From the cell containing the given text, extract its center point as [x, y] coordinate. 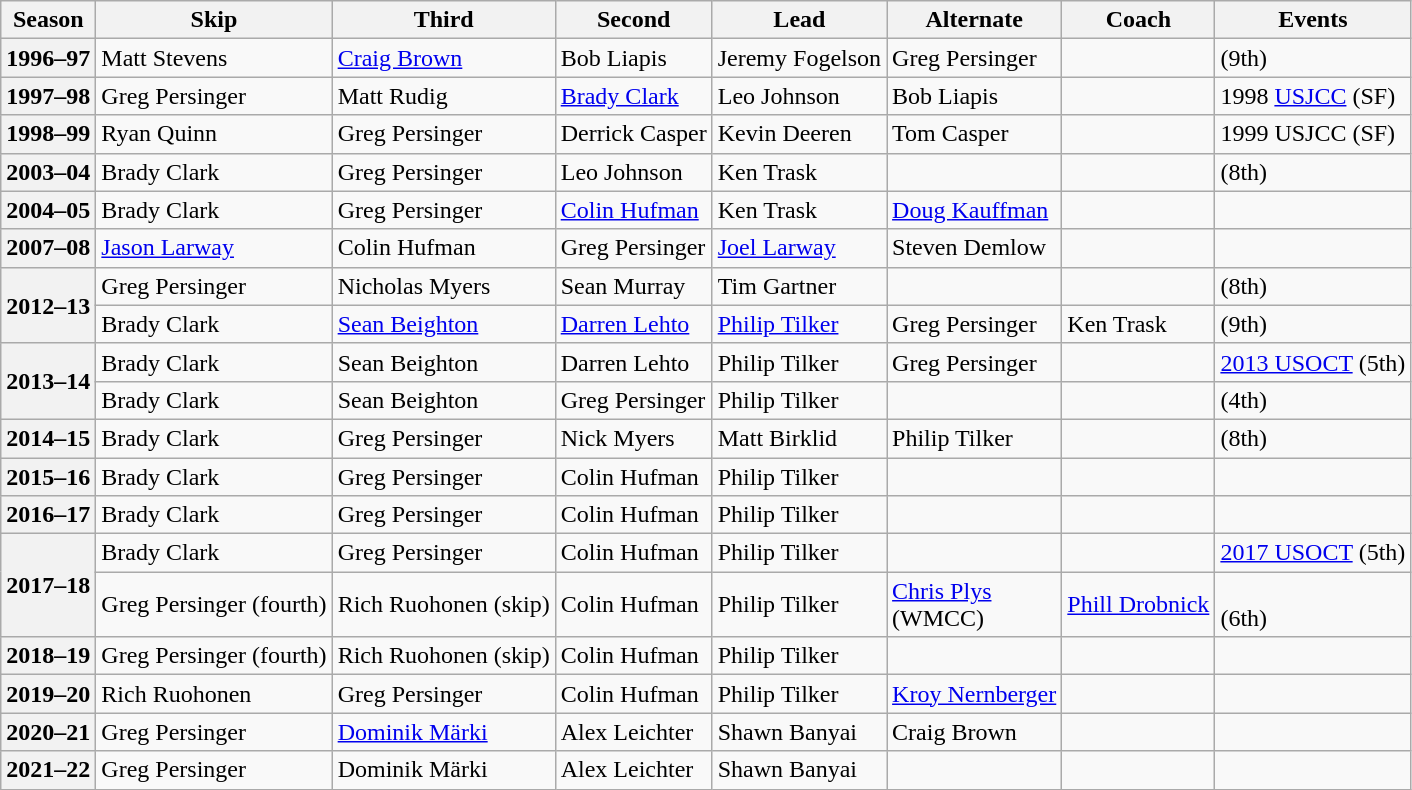
2018–19 [48, 656]
2020–21 [48, 732]
2013 USOCT (5th) [1313, 362]
Matt Birklid [799, 438]
2013–14 [48, 381]
2019–20 [48, 694]
2017 USOCT (5th) [1313, 553]
2017–18 [48, 586]
Sean Murray [634, 286]
Phill Drobnick [1138, 604]
1999 USJCC (SF) [1313, 134]
Kroy Nernberger [974, 694]
Derrick Casper [634, 134]
Jeremy Fogelson [799, 58]
Nicholas Myers [444, 286]
Doug Kauffman [974, 210]
Season [48, 20]
Ryan Quinn [214, 134]
Events [1313, 20]
(4th) [1313, 400]
Matt Stevens [214, 58]
1997–98 [48, 96]
1996–97 [48, 58]
2004–05 [48, 210]
Tom Casper [974, 134]
Lead [799, 20]
2003–04 [48, 172]
Rich Ruohonen [214, 694]
1998–99 [48, 134]
Nick Myers [634, 438]
Matt Rudig [444, 96]
2012–13 [48, 305]
Kevin Deeren [799, 134]
Third [444, 20]
Alternate [974, 20]
Tim Gartner [799, 286]
Joel Larway [799, 248]
Steven Demlow [974, 248]
Jason Larway [214, 248]
2015–16 [48, 477]
Skip [214, 20]
Coach [1138, 20]
Chris Plys(WMCC) [974, 604]
2016–17 [48, 515]
Second [634, 20]
(6th) [1313, 604]
2007–08 [48, 248]
2021–22 [48, 770]
1998 USJCC (SF) [1313, 96]
2014–15 [48, 438]
